Detect which cell encompasses the target text, then output its [x, y] center coordinate. 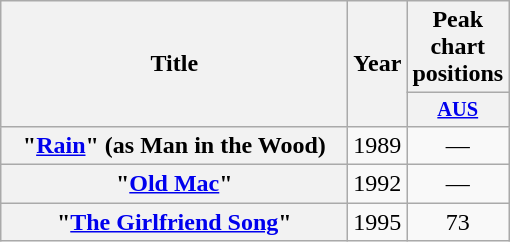
73 [458, 222]
1989 [378, 145]
Title [174, 64]
1992 [378, 184]
"The Girlfriend Song" [174, 222]
"Rain" (as Man in the Wood) [174, 145]
Peak chart positions [458, 47]
"Old Mac" [174, 184]
Year [378, 64]
AUS [458, 110]
1995 [378, 222]
